Provide the (X, Y) coordinate of the cell's center where the given text is located.  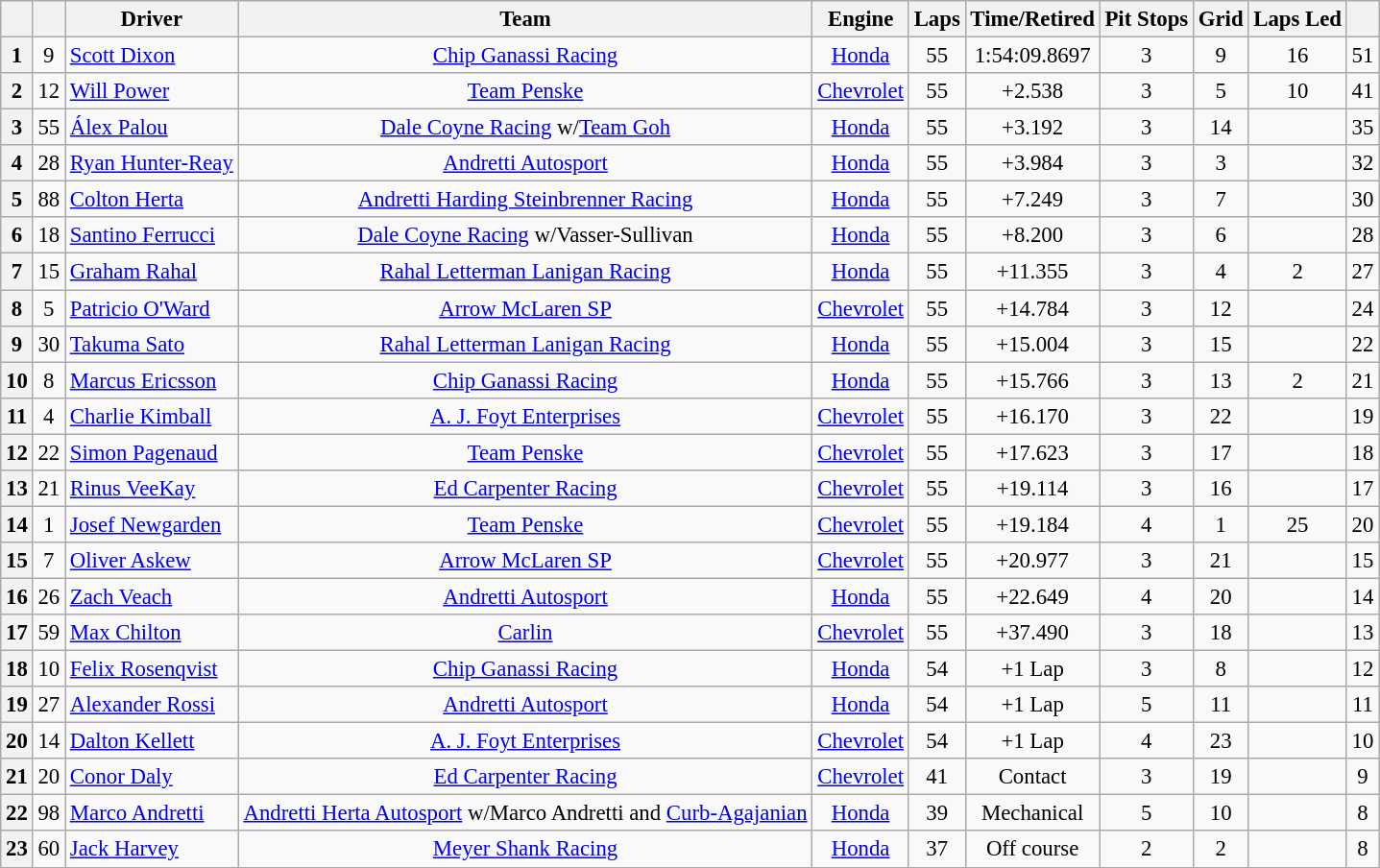
24 (1362, 308)
25 (1297, 524)
Grid (1220, 19)
Laps (937, 19)
Will Power (152, 91)
+20.977 (1032, 561)
Off course (1032, 850)
59 (48, 633)
1:54:09.8697 (1032, 56)
Pit Stops (1147, 19)
Felix Rosenqvist (152, 669)
+8.200 (1032, 235)
Engine (860, 19)
26 (48, 596)
37 (937, 850)
39 (937, 813)
+16.170 (1032, 416)
Andretti Herta Autosport w/Marco Andretti and Curb-Agajanian (525, 813)
Colton Herta (152, 200)
+3.984 (1032, 163)
Meyer Shank Racing (525, 850)
Oliver Askew (152, 561)
+37.490 (1032, 633)
+22.649 (1032, 596)
Santino Ferrucci (152, 235)
+17.623 (1032, 452)
Álex Palou (152, 128)
35 (1362, 128)
+14.784 (1032, 308)
51 (1362, 56)
Dalton Kellett (152, 741)
+3.192 (1032, 128)
Marcus Ericsson (152, 380)
98 (48, 813)
Takuma Sato (152, 344)
Scott Dixon (152, 56)
Zach Veach (152, 596)
Jack Harvey (152, 850)
Rinus VeeKay (152, 489)
+11.355 (1032, 272)
Conor Daly (152, 777)
Driver (152, 19)
32 (1362, 163)
Patricio O'Ward (152, 308)
Max Chilton (152, 633)
Simon Pagenaud (152, 452)
60 (48, 850)
Dale Coyne Racing w/Vasser-Sullivan (525, 235)
Laps Led (1297, 19)
+19.184 (1032, 524)
Andretti Harding Steinbrenner Racing (525, 200)
+15.766 (1032, 380)
Time/Retired (1032, 19)
Contact (1032, 777)
Team (525, 19)
Marco Andretti (152, 813)
+19.114 (1032, 489)
88 (48, 200)
+15.004 (1032, 344)
Alexander Rossi (152, 705)
Ryan Hunter-Reay (152, 163)
Graham Rahal (152, 272)
Charlie Kimball (152, 416)
Josef Newgarden (152, 524)
+2.538 (1032, 91)
+7.249 (1032, 200)
Mechanical (1032, 813)
Dale Coyne Racing w/Team Goh (525, 128)
Carlin (525, 633)
